Provide the (x, y) coordinate of the cell's center where the given text is located.  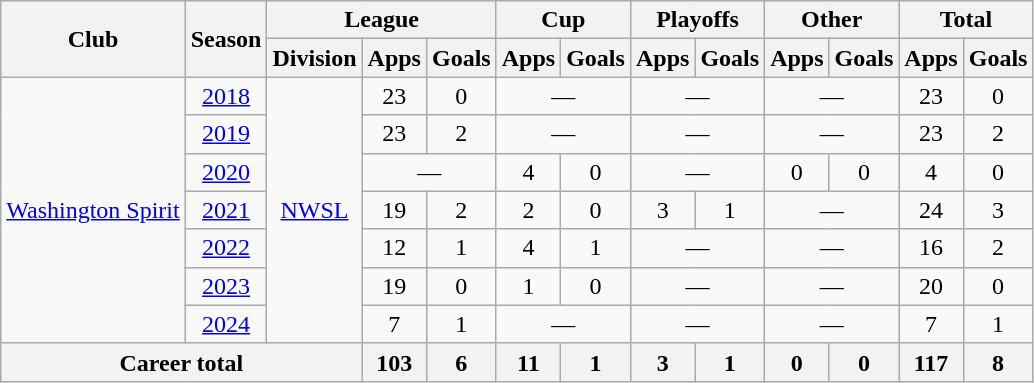
103 (394, 362)
24 (931, 210)
11 (528, 362)
2018 (226, 96)
8 (998, 362)
Cup (563, 20)
NWSL (314, 210)
2024 (226, 324)
Total (966, 20)
16 (931, 248)
2022 (226, 248)
Career total (182, 362)
Playoffs (697, 20)
Other (832, 20)
Club (93, 39)
6 (461, 362)
2020 (226, 172)
20 (931, 286)
Division (314, 58)
12 (394, 248)
League (382, 20)
Season (226, 39)
117 (931, 362)
Washington Spirit (93, 210)
2021 (226, 210)
2019 (226, 134)
2023 (226, 286)
